Return [x, y] of the center of cell containing provided text 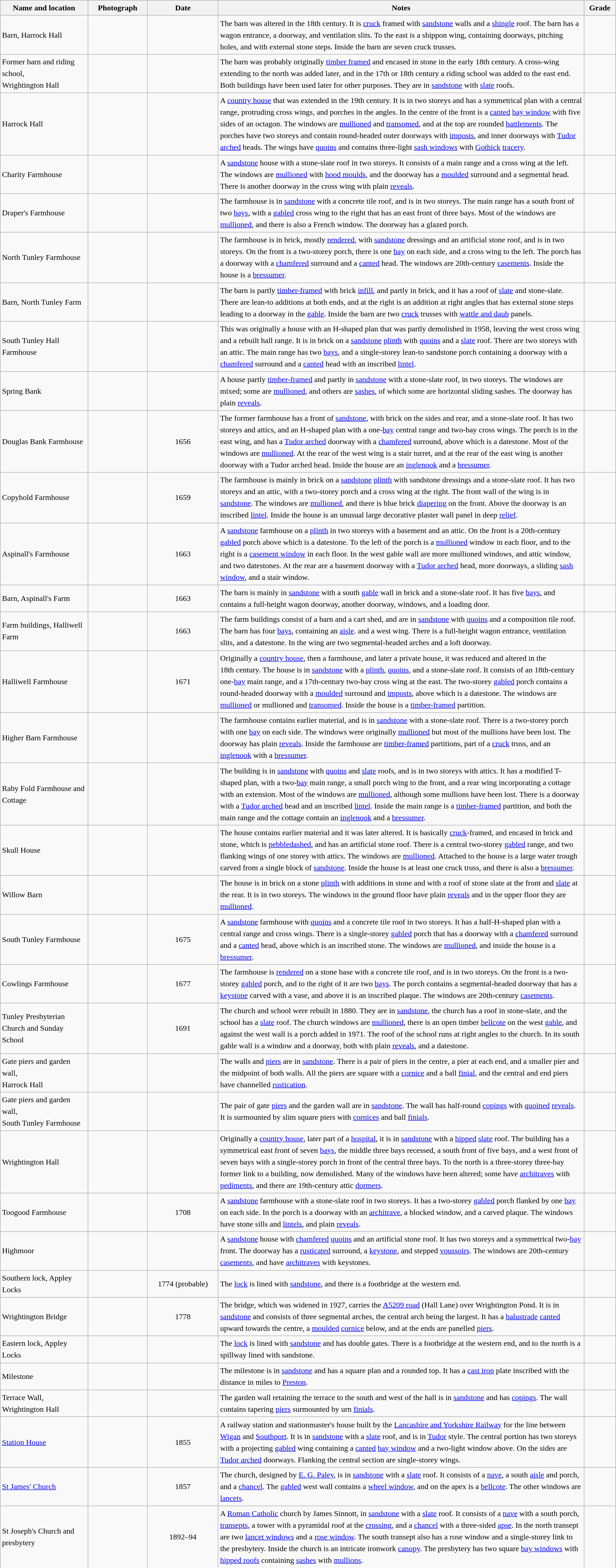
Former barn and riding school,Wrightington Hall [44, 73]
Wrightington Bridge [44, 1317]
Wrightington Hall [44, 1162]
Halliwell Farmhouse [44, 682]
Milestone [44, 1377]
Skull House [44, 850]
Harrock Hall [44, 124]
Grade [600, 8]
1857 [183, 1486]
1774 (probable) [183, 1284]
1778 [183, 1317]
The lock is lined with sandstone and has double gates. There is a footbridge at the western end, and to the north is a spillway lined with sandstone. [401, 1349]
Tunley Presbyterian Church and Sunday School [44, 1028]
Willow Barn [44, 895]
St James' Church [44, 1486]
Farm buildings, Halliwell Farm [44, 631]
Notes [401, 8]
South Tunley Hall Farmhouse [44, 346]
1691 [183, 1028]
Date [183, 8]
The lock is lined with sandstone, and there is a footbridge at the western end. [401, 1284]
Photograph [118, 8]
North Tunley Farmhouse [44, 257]
1708 [183, 1212]
Aspinall's Farmhouse [44, 554]
1892–94 [183, 1537]
Gate piers and garden wall,Harrock Hall [44, 1073]
1656 [183, 441]
Southern lock, Appley Locks [44, 1284]
Spring Bank [44, 391]
Copyhold Farmhouse [44, 498]
1659 [183, 498]
Barn, North Tunley Farm [44, 302]
Station House [44, 1442]
St Joseph's Church and presbytery [44, 1537]
1675 [183, 939]
Gate piers and garden wall,South Tunley Farmhouse [44, 1112]
Cowlings Farmhouse [44, 984]
1677 [183, 984]
South Tunley Farmhouse [44, 939]
Douglas Bank Farmhouse [44, 441]
Name and location [44, 8]
Charity Farmhouse [44, 174]
Eastern lock, Appley Locks [44, 1349]
Toogood Farmhouse [44, 1212]
Higher Barn Farmhouse [44, 738]
1855 [183, 1442]
Barn, Harrock Hall [44, 35]
Draper's Farmhouse [44, 213]
Raby Fold Farmhouse and Cottage [44, 794]
The milestone is in sandstone and has a square plan and a rounded top. It has a cast iron plate inscribed with the distance in miles to Preston. [401, 1377]
Barn, Aspinall's Farm [44, 598]
Terrace Wall, Wrightington Hall [44, 1403]
1671 [183, 682]
Highmoor [44, 1251]
